Extract the (x, y) coordinate from the center of the cell holding the provided text.  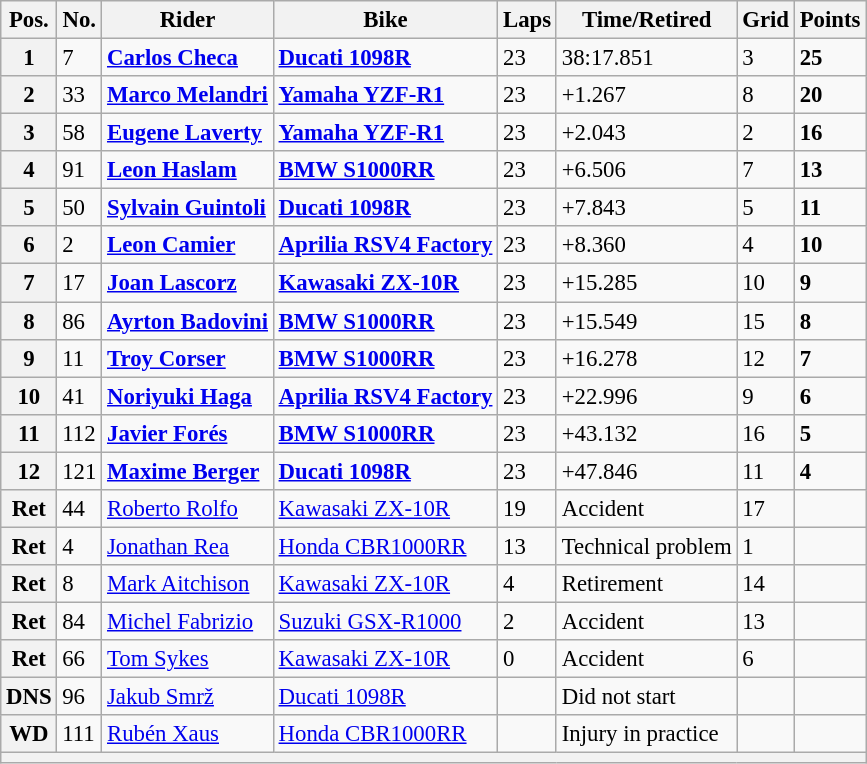
Sylvain Guintoli (188, 208)
19 (528, 509)
+1.267 (646, 95)
WD (29, 734)
Pos. (29, 20)
Javier Forés (188, 433)
Injury in practice (646, 734)
38:17.851 (646, 58)
91 (80, 170)
Time/Retired (646, 20)
15 (766, 321)
Maxime Berger (188, 471)
+47.846 (646, 471)
Jonathan Rea (188, 546)
Michel Fabrizio (188, 621)
33 (80, 95)
Noriyuki Haga (188, 396)
Laps (528, 20)
+15.549 (646, 321)
Joan Lascorz (188, 283)
Leon Camier (188, 245)
Eugene Laverty (188, 133)
+6.506 (646, 170)
Did not start (646, 697)
+8.360 (646, 245)
Technical problem (646, 546)
+2.043 (646, 133)
DNS (29, 697)
25 (830, 58)
Ayrton Badovini (188, 321)
86 (80, 321)
Roberto Rolfo (188, 509)
Rubén Xaus (188, 734)
+22.996 (646, 396)
+7.843 (646, 208)
58 (80, 133)
44 (80, 509)
111 (80, 734)
Points (830, 20)
Bike (385, 20)
Retirement (646, 584)
Leon Haslam (188, 170)
41 (80, 396)
+43.132 (646, 433)
112 (80, 433)
+15.285 (646, 283)
+16.278 (646, 358)
Tom Sykes (188, 659)
Carlos Checa (188, 58)
84 (80, 621)
Rider (188, 20)
Jakub Smrž (188, 697)
14 (766, 584)
96 (80, 697)
Troy Corser (188, 358)
Suzuki GSX-R1000 (385, 621)
20 (830, 95)
0 (528, 659)
121 (80, 471)
Mark Aitchison (188, 584)
66 (80, 659)
50 (80, 208)
Grid (766, 20)
No. (80, 20)
Marco Melandri (188, 95)
